Search for the cell housing the specified text and yield its (x, y) center coordinate. 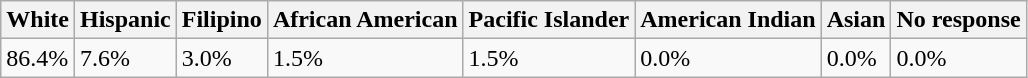
African American (365, 20)
No response (958, 20)
3.0% (222, 58)
7.6% (125, 58)
American Indian (728, 20)
Hispanic (125, 20)
White (38, 20)
86.4% (38, 58)
Asian (856, 20)
Filipino (222, 20)
Pacific Islander (549, 20)
